Search for the cell housing the specified text and yield its [x, y] center coordinate. 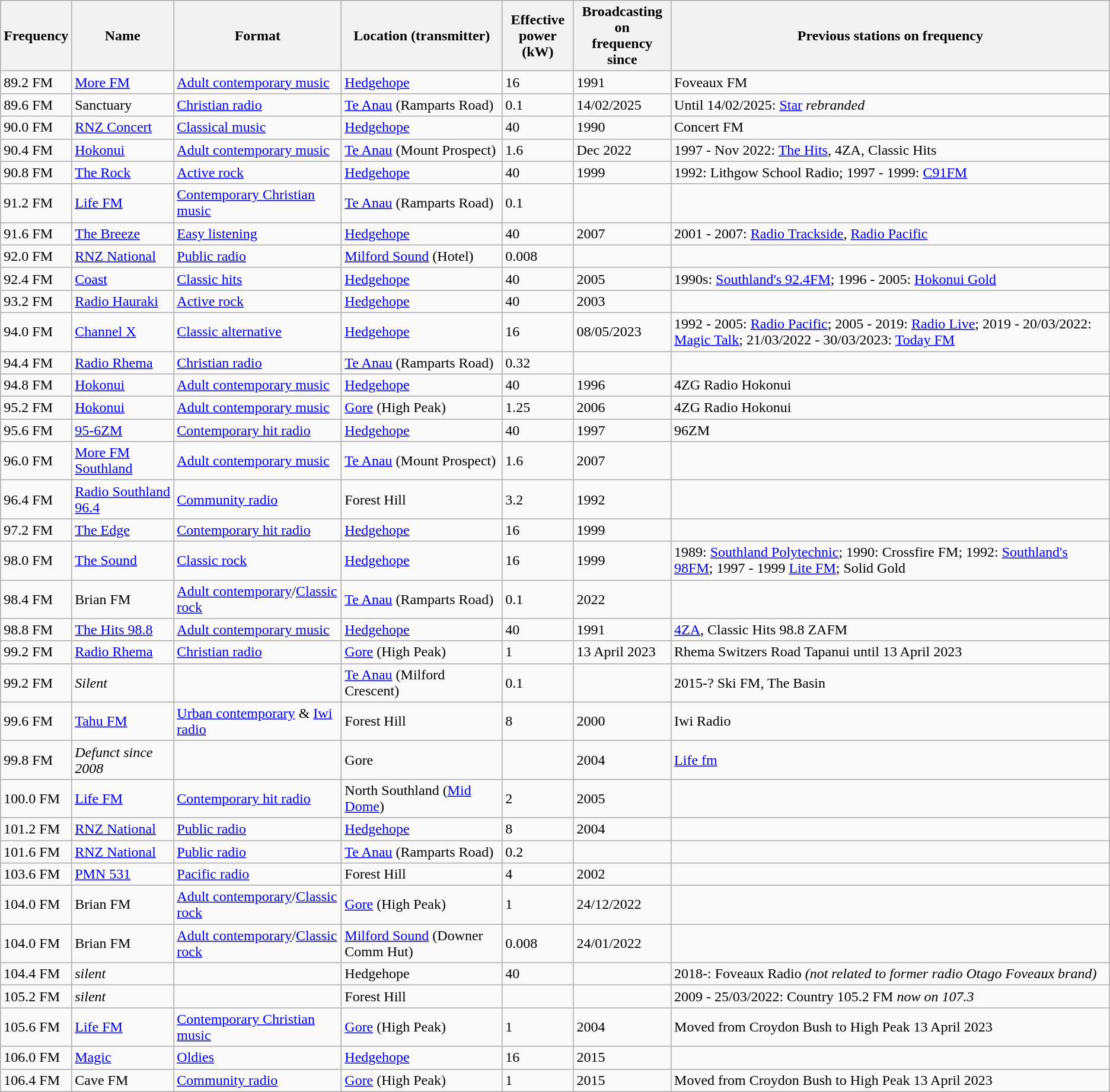
1989: Southland Polytechnic; 1990: Crossfire FM; 1992: Southland's 98FM; 1997 - 1999 Lite FM; Solid Gold [891, 561]
Milford Sound (Downer Comm Hut) [422, 944]
24/01/2022 [623, 944]
92.4 FM [36, 279]
08/05/2023 [623, 332]
96.4 FM [36, 499]
98.0 FM [36, 561]
1990s: Southland's 92.4FM; 1996 - 2005: Hokonui Gold [891, 279]
1997 - Nov 2022: The Hits, 4ZA, Classic Hits [891, 150]
89.6 FM [36, 105]
North Southland (Mid Dome) [422, 798]
Concert FM [891, 127]
Channel X [123, 332]
4 [538, 874]
Cave FM [123, 1080]
3.2 [538, 499]
2003 [623, 301]
Name [123, 36]
Effectivepower (kW) [538, 36]
Classic hits [257, 279]
92.0 FM [36, 256]
Foveaux FM [891, 82]
96ZM [891, 430]
The Edge [123, 530]
Classic alternative [257, 332]
Previous stations on frequency [891, 36]
The Sound [123, 561]
105.6 FM [36, 1027]
95.2 FM [36, 408]
Oldies [257, 1058]
90.8 FM [36, 173]
1992: Lithgow School Radio; 1997 - 1999: C91FM [891, 173]
14/02/2025 [623, 105]
91.6 FM [36, 234]
The Rock [123, 173]
The Breeze [123, 234]
94.0 FM [36, 332]
Iwi Radio [891, 721]
Dec 2022 [623, 150]
1992 [623, 499]
103.6 FM [36, 874]
96.0 FM [36, 461]
95.6 FM [36, 430]
Sanctuary [123, 105]
2015-? Ski FM, The Basin [891, 683]
104.4 FM [36, 974]
Frequency [36, 36]
Format [257, 36]
98.4 FM [36, 599]
Easy listening [257, 234]
95-6ZM [123, 430]
Defunct since 2008 [123, 760]
98.8 FM [36, 630]
Milford Sound (Hotel) [422, 256]
1990 [623, 127]
Coast [123, 279]
100.0 FM [36, 798]
PMN 531 [123, 874]
90.4 FM [36, 150]
2 [538, 798]
2009 - 25/03/2022: Country 105.2 FM now on 107.3 [891, 997]
Radio Hauraki [123, 301]
2022 [623, 599]
Gore [422, 760]
1.25 [538, 408]
Radio Southland 96.4 [123, 499]
94.8 FM [36, 385]
91.2 FM [36, 203]
Pacific radio [257, 874]
99.6 FM [36, 721]
More FM [123, 82]
1996 [623, 385]
More FM Southland [123, 461]
94.4 FM [36, 362]
0.32 [538, 362]
RNZ Concert [123, 127]
2002 [623, 874]
The Hits 98.8 [123, 630]
Rhema Switzers Road Tapanui until 13 April 2023 [891, 652]
Tahu FM [123, 721]
1992 - 2005: Radio Pacific; 2005 - 2019: Radio Live; 2019 - 20/03/2022: Magic Talk; 21/03/2022 - 30/03/2023: Today FM [891, 332]
Classic rock [257, 561]
Magic [123, 1058]
Life fm [891, 760]
0.2 [538, 852]
101.2 FM [36, 829]
93.2 FM [36, 301]
24/12/2022 [623, 905]
Until 14/02/2025: Star rebranded [891, 105]
2001 - 2007: Radio Trackside, Radio Pacific [891, 234]
1997 [623, 430]
106.0 FM [36, 1058]
Location (transmitter) [422, 36]
97.2 FM [36, 530]
105.2 FM [36, 997]
101.6 FM [36, 852]
89.2 FM [36, 82]
106.4 FM [36, 1080]
Broadcasting on frequency since [623, 36]
4ZA, Classic Hits 98.8 ZAFM [891, 630]
2000 [623, 721]
2006 [623, 408]
Silent [123, 683]
Te Anau (Milford Crescent) [422, 683]
Classical music [257, 127]
2018-: Foveaux Radio (not related to former radio Otago Foveaux brand) [891, 974]
Urban contemporary & Iwi radio [257, 721]
90.0 FM [36, 127]
13 April 2023 [623, 652]
99.8 FM [36, 760]
